Provide the [X, Y] coordinate of the cell's center where the given text is located.  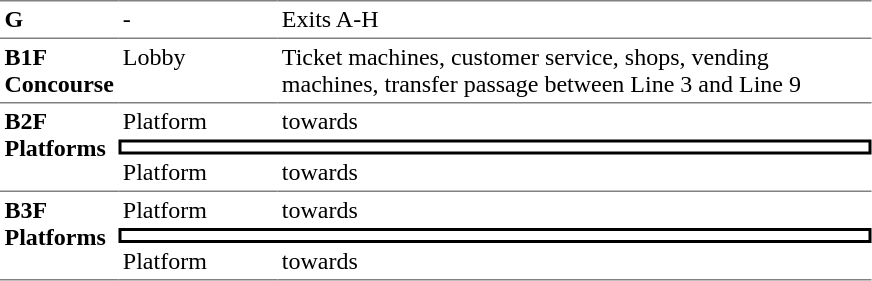
B2F Platforms [59, 148]
B3F Platforms [59, 236]
Lobby [198, 71]
G [59, 19]
- [198, 19]
Exits A-H [574, 19]
B1FConcourse [59, 71]
Ticket machines, customer service, shops, vending machines, transfer passage between Line 3 and Line 9 [574, 71]
